Search for the cell housing the specified text and yield its [X, Y] center coordinate. 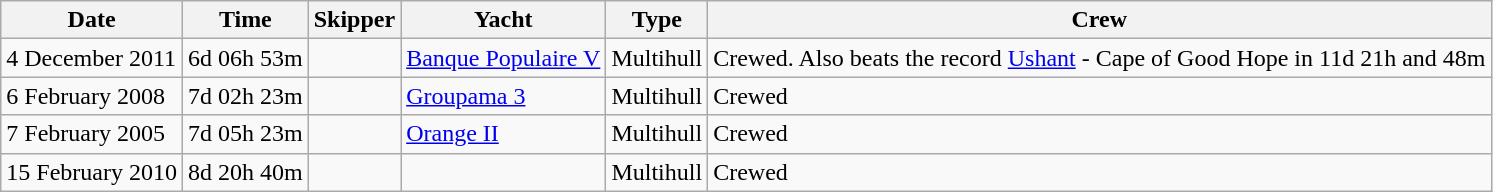
Crew [1100, 20]
Orange II [504, 134]
4 December 2011 [92, 58]
7d 02h 23m [245, 96]
6 February 2008 [92, 96]
7 February 2005 [92, 134]
Time [245, 20]
Crewed. Also beats the record Ushant - Cape of Good Hope in 11d 21h and 48m [1100, 58]
6d 06h 53m [245, 58]
7d 05h 23m [245, 134]
Skipper [354, 20]
8d 20h 40m [245, 172]
15 February 2010 [92, 172]
Type [657, 20]
Yacht [504, 20]
Date [92, 20]
Banque Populaire V [504, 58]
Groupama 3 [504, 96]
